Locate the cell with the specified text and output its (x, y) center coordinate. 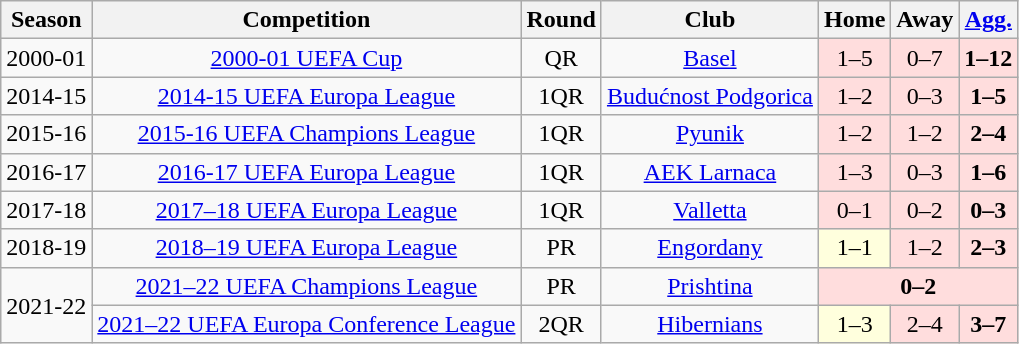
2000-01 (46, 58)
2015-16 (46, 134)
2016-17 (46, 172)
QR (561, 58)
2QR (561, 324)
Season (46, 20)
Prishtina (710, 286)
1–12 (988, 58)
2000-01 UEFA Cup (306, 58)
Home (854, 20)
2018-19 (46, 248)
Valletta (710, 210)
1–6 (988, 172)
2021–22 UEFA Champions League (306, 286)
2017–18 UEFA Europa League (306, 210)
2–3 (988, 248)
Budućnost Podgorica (710, 96)
Competition (306, 20)
2017-18 (46, 210)
Hibernians (710, 324)
3–7 (988, 324)
0–7 (925, 58)
2021-22 (46, 305)
Engordany (710, 248)
2016-17 UEFA Europa League (306, 172)
2014-15 UEFA Europa League (306, 96)
Round (561, 20)
1–1 (854, 248)
AEK Larnaca (710, 172)
Pyunik (710, 134)
Club (710, 20)
Basel (710, 58)
Agg. (988, 20)
2014-15 (46, 96)
2015-16 UEFA Champions League (306, 134)
2018–19 UEFA Europa League (306, 248)
2021–22 UEFA Europa Conference League (306, 324)
Away (925, 20)
0–1 (854, 210)
